Return (X, Y) of the center of cell containing provided text 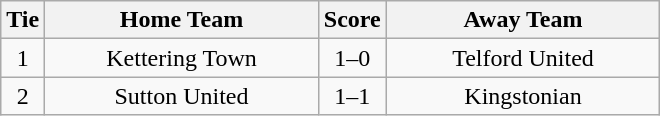
Kettering Town (182, 58)
1–0 (352, 58)
2 (23, 96)
Telford United (523, 58)
Home Team (182, 20)
Score (352, 20)
Tie (23, 20)
Kingstonian (523, 96)
1–1 (352, 96)
Sutton United (182, 96)
1 (23, 58)
Away Team (523, 20)
